Scan for the cell matching the given text and deliver its [x, y] coordinate at center. 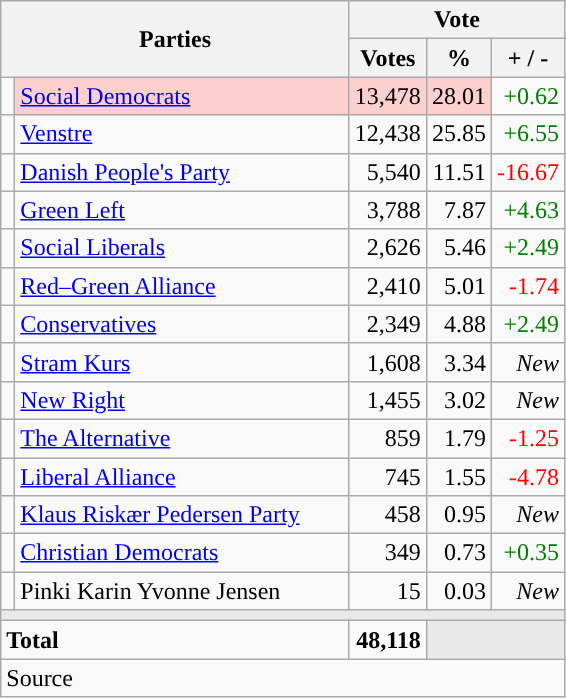
28.01 [458, 96]
Klaus Riskær Pedersen Party [182, 515]
Parties [176, 39]
Pinki Karin Yvonne Jensen [182, 591]
745 [388, 477]
Danish People's Party [182, 172]
859 [388, 438]
48,118 [388, 640]
Conservatives [182, 324]
0.03 [458, 591]
Christian Democrats [182, 553]
7.87 [458, 210]
2,349 [388, 324]
Liberal Alliance [182, 477]
13,478 [388, 96]
5,540 [388, 172]
11.51 [458, 172]
25.85 [458, 134]
2,410 [388, 286]
0.95 [458, 515]
Source [283, 678]
Red–Green Alliance [182, 286]
0.73 [458, 553]
+0.62 [528, 96]
349 [388, 553]
4.88 [458, 324]
-1.74 [528, 286]
Votes [388, 58]
1.79 [458, 438]
5.01 [458, 286]
+4.63 [528, 210]
458 [388, 515]
-4.78 [528, 477]
5.46 [458, 248]
1,608 [388, 362]
3.02 [458, 400]
Total [176, 640]
-16.67 [528, 172]
% [458, 58]
The Alternative [182, 438]
+6.55 [528, 134]
12,438 [388, 134]
15 [388, 591]
1.55 [458, 477]
3.34 [458, 362]
Social Democrats [182, 96]
-1.25 [528, 438]
Stram Kurs [182, 362]
Venstre [182, 134]
Social Liberals [182, 248]
1,455 [388, 400]
New Right [182, 400]
+ / - [528, 58]
+0.35 [528, 553]
3,788 [388, 210]
Green Left [182, 210]
2,626 [388, 248]
Vote [456, 20]
